Scan for the cell matching the given text and deliver its [x, y] coordinate at center. 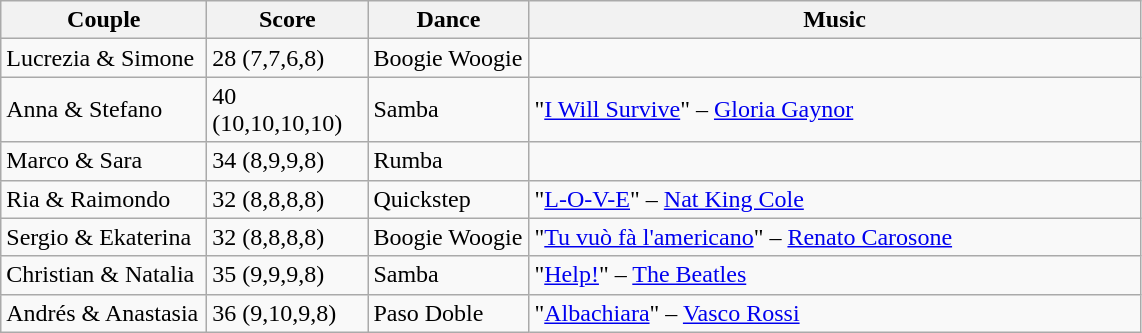
Anna & Stefano [104, 110]
Score [288, 20]
"I Will Survive" – Gloria Gaynor [834, 110]
"Help!" – The Beatles [834, 275]
Lucrezia & Simone [104, 58]
Ria & Raimondo [104, 199]
28 (7,7,6,8) [288, 58]
34 (8,9,9,8) [288, 161]
36 (9,10,9,8) [288, 313]
Paso Doble [448, 313]
"Tu vuò fà l'americano" – Renato Carosone [834, 237]
"L-O-V-E" – Nat King Cole [834, 199]
Dance [448, 20]
Couple [104, 20]
Music [834, 20]
Christian & Natalia [104, 275]
Sergio & Ekaterina [104, 237]
"Albachiara" – Vasco Rossi [834, 313]
Rumba [448, 161]
Marco & Sara [104, 161]
40 (10,10,10,10) [288, 110]
Quickstep [448, 199]
Andrés & Anastasia [104, 313]
35 (9,9,9,8) [288, 275]
